For the text-containing cell, return its midpoint in (x, y) coordinate format. 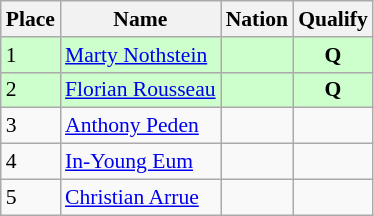
1 (30, 55)
Place (30, 19)
Qualify (333, 19)
Name (140, 19)
4 (30, 162)
Marty Nothstein (140, 55)
3 (30, 126)
Anthony Peden (140, 126)
2 (30, 90)
5 (30, 197)
In-Young Eum (140, 162)
Nation (257, 19)
Florian Rousseau (140, 90)
Christian Arrue (140, 197)
